Provide the [X, Y] coordinate of the cell's center where the given text is located.  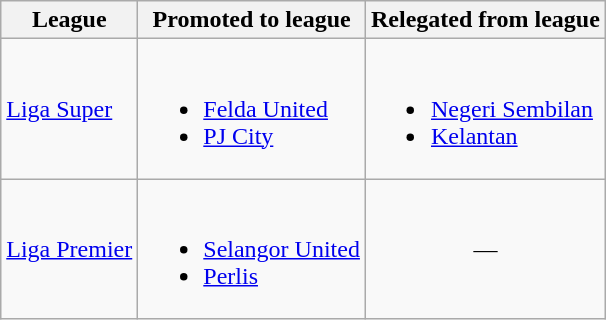
League [70, 20]
Selangor UnitedPerlis [252, 249]
Negeri SembilanKelantan [485, 109]
Liga Super [70, 109]
Felda UnitedPJ City [252, 109]
Promoted to league [252, 20]
Relegated from league [485, 20]
Liga Premier [70, 249]
— [485, 249]
